Return the (X, Y) coordinate for the center point of the cell that contains the specified text.  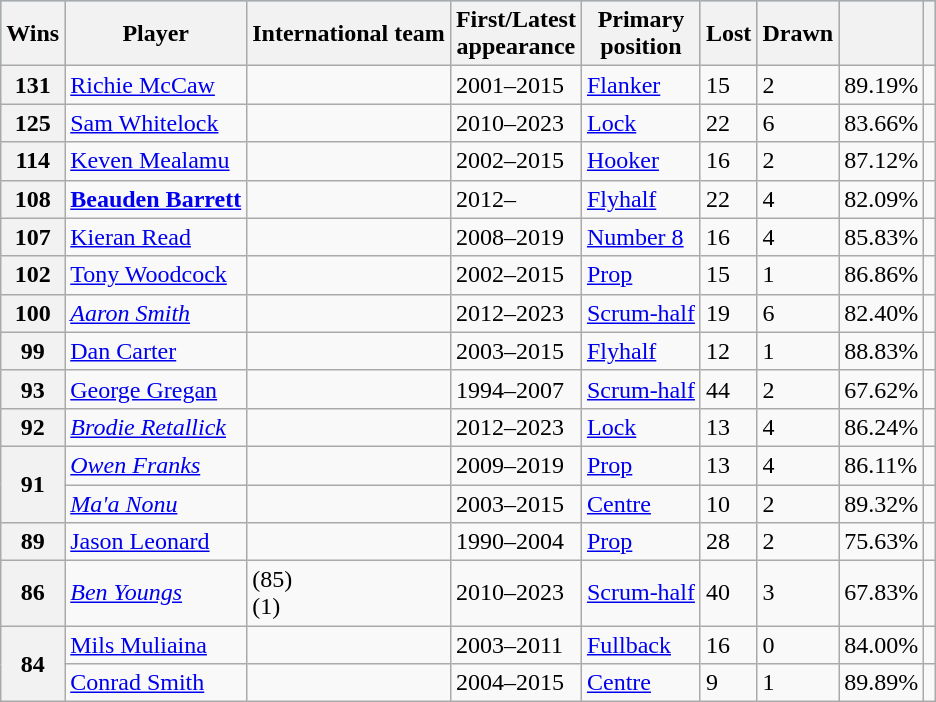
93 (33, 389)
84.00% (882, 645)
Mils Muliaina (156, 645)
Ma'a Nonu (156, 503)
44 (728, 389)
2004–2015 (516, 683)
89.19% (882, 85)
2008–2019 (516, 237)
Brodie Retallick (156, 427)
Drawn (798, 34)
89.32% (882, 503)
107 (33, 237)
Aaron Smith (156, 313)
Richie McCaw (156, 85)
Flanker (640, 85)
85.83% (882, 237)
82.40% (882, 313)
2001–2015 (516, 85)
Dan Carter (156, 351)
100 (33, 313)
89 (33, 542)
12 (728, 351)
92 (33, 427)
Ben Youngs (156, 594)
86.24% (882, 427)
102 (33, 275)
75.63% (882, 542)
86 (33, 594)
82.09% (882, 199)
86.86% (882, 275)
88.83% (882, 351)
Player (156, 34)
First/Latestappearance (516, 34)
1990–2004 (516, 542)
67.62% (882, 389)
Primaryposition (640, 34)
2009–2019 (516, 465)
Jason Leonard (156, 542)
Owen Franks (156, 465)
0 (798, 645)
Hooker (640, 161)
Beauden Barrett (156, 199)
84 (33, 664)
131 (33, 85)
28 (728, 542)
99 (33, 351)
Number 8 (640, 237)
40 (728, 594)
87.12% (882, 161)
9 (728, 683)
86.11% (882, 465)
Lost (728, 34)
Keven Mealamu (156, 161)
10 (728, 503)
Tony Woodcock (156, 275)
Fullback (640, 645)
Kieran Read (156, 237)
3 (798, 594)
2012– (516, 199)
114 (33, 161)
125 (33, 123)
67.83% (882, 594)
Wins (33, 34)
International team (349, 34)
1994–2007 (516, 389)
Sam Whitelock (156, 123)
Conrad Smith (156, 683)
83.66% (882, 123)
91 (33, 484)
89.89% (882, 683)
19 (728, 313)
(85) (1) (349, 594)
2003–2011 (516, 645)
108 (33, 199)
George Gregan (156, 389)
